Output the [x, y] coordinate of the center of the cell containing the given text.  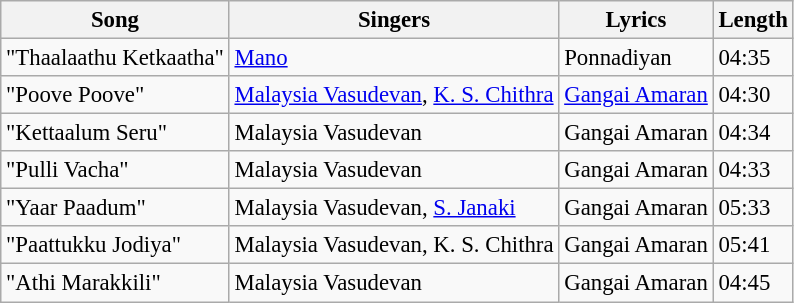
Ponnadiyan [636, 58]
"Paattukku Jodiya" [115, 245]
04:34 [753, 133]
05:41 [753, 245]
"Athi Marakkili" [115, 283]
04:33 [753, 170]
Malaysia Vasudevan, S. Janaki [394, 208]
"Yaar Paadum" [115, 208]
04:45 [753, 283]
05:33 [753, 208]
"Kettaalum Seru" [115, 133]
"Pulli Vacha" [115, 170]
Mano [394, 58]
Lyrics [636, 20]
04:35 [753, 58]
Singers [394, 20]
Song [115, 20]
"Thaalaathu Ketkaatha" [115, 58]
"Poove Poove" [115, 95]
04:30 [753, 95]
Length [753, 20]
